Return the [x, y] coordinate for the center point of the cell that contains the specified text.  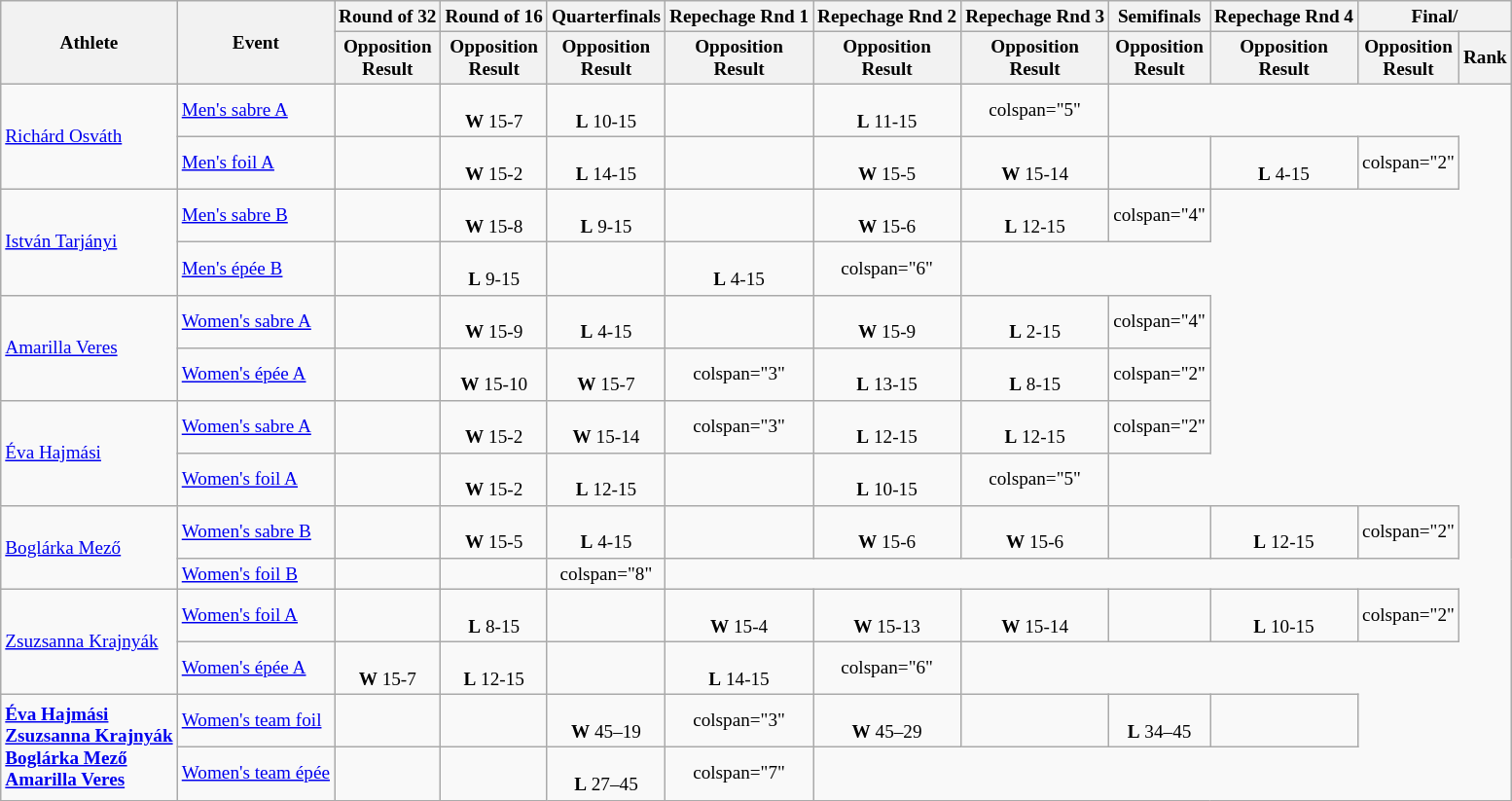
Quarterfinals [605, 17]
W 45–19 [605, 721]
Men's foil A [255, 163]
Éva Hajmási [90, 453]
Men's sabre B [255, 216]
Women's team épée [255, 774]
Boglárka Mező [90, 547]
L 2-15 [1035, 321]
L 34–45 [1160, 721]
Round of 16 [494, 17]
W 45–29 [887, 721]
Round of 32 [387, 17]
Event [255, 43]
W 15-13 [887, 615]
W 15-10 [494, 374]
Women's foil B [255, 574]
Repechage Rnd 4 [1284, 17]
Zsuzsanna Krajnyák [90, 641]
Men's sabre A [255, 110]
Richárd Osváth [90, 136]
Repechage Rnd 3 [1035, 17]
L 11-15 [887, 110]
Repechage Rnd 1 [739, 17]
L 27–45 [605, 774]
Éva HajmásiZsuzsanna KrajnyákBoglárka MezőAmarilla Veres [90, 747]
Men's épée B [255, 269]
Women's sabre B [255, 531]
Amarilla Veres [90, 347]
István Tarjányi [90, 242]
Athlete [90, 43]
W 15-4 [739, 615]
L 13-15 [887, 374]
colspan="7" [739, 774]
Final/ [1435, 17]
W 15-8 [494, 216]
Repechage Rnd 2 [887, 17]
Semifinals [1160, 17]
Women's team foil [255, 721]
Rank [1485, 57]
colspan="8" [605, 574]
